Extract the [x, y] coordinate from the center of the cell holding the provided text.  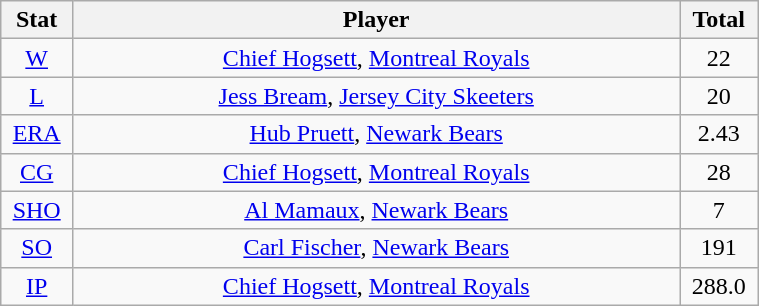
Carl Fischer, Newark Bears [376, 248]
SHO [37, 210]
Total [719, 20]
W [37, 58]
2.43 [719, 134]
SO [37, 248]
L [37, 96]
ERA [37, 134]
CG [37, 172]
22 [719, 58]
Hub Pruett, Newark Bears [376, 134]
Jess Bream, Jersey City Skeeters [376, 96]
Player [376, 20]
IP [37, 286]
Al Mamaux, Newark Bears [376, 210]
Stat [37, 20]
191 [719, 248]
288.0 [719, 286]
7 [719, 210]
28 [719, 172]
20 [719, 96]
